Scan for the cell matching the given text and deliver its (X, Y) coordinate at center. 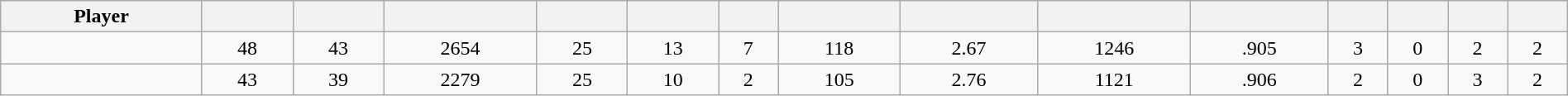
Player (101, 17)
10 (673, 79)
118 (839, 48)
1121 (1115, 79)
7 (748, 48)
.906 (1260, 79)
2.67 (968, 48)
2654 (460, 48)
2279 (460, 79)
48 (247, 48)
39 (338, 79)
.905 (1260, 48)
13 (673, 48)
105 (839, 79)
2.76 (968, 79)
1246 (1115, 48)
